For the text-containing cell, return its midpoint in (x, y) coordinate format. 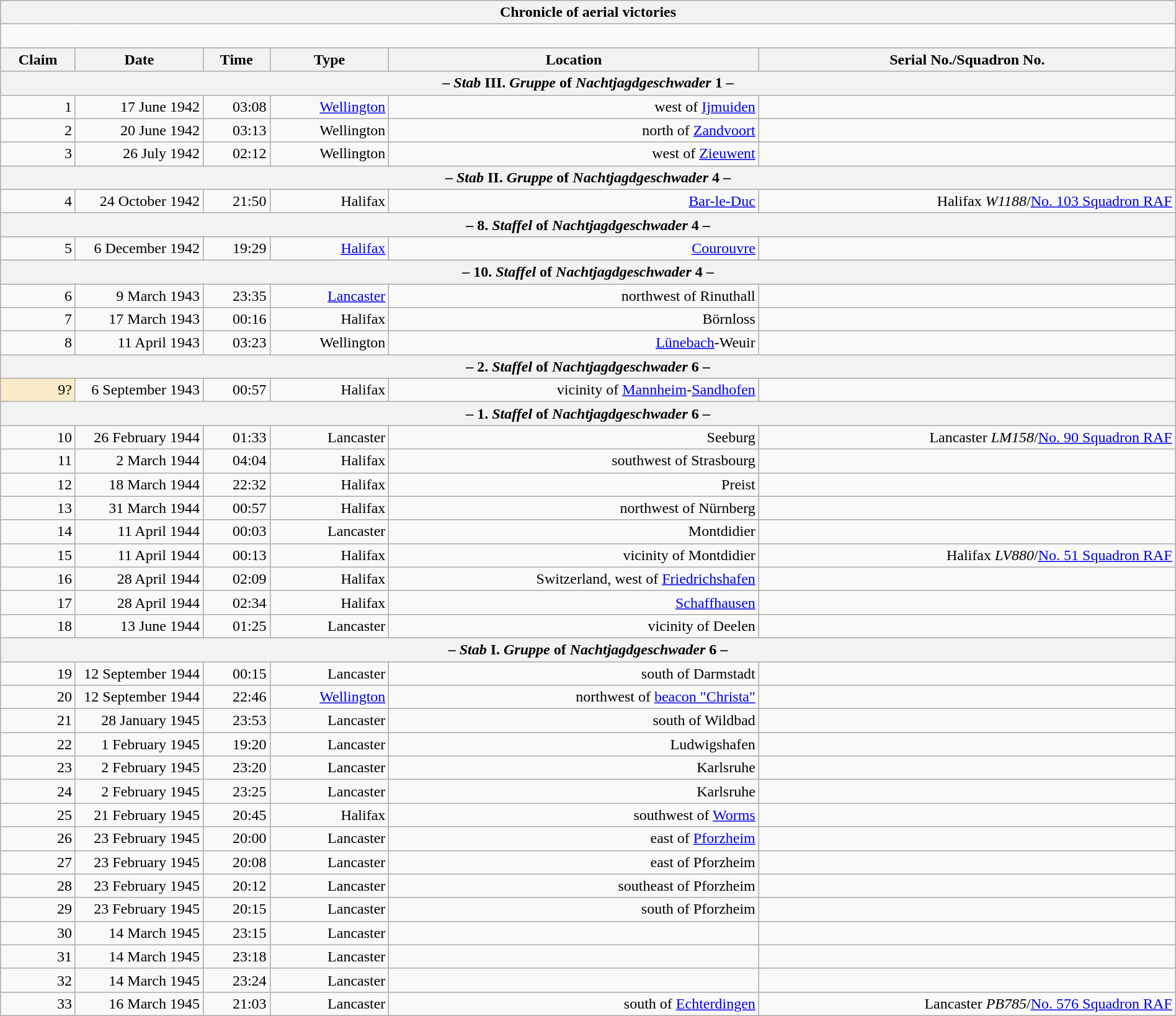
vicinity of Deelen (574, 626)
03:08 (237, 107)
– 2. Staffel of Nachtjagdgeschwader 6 – (588, 367)
26 July 1942 (139, 154)
22:32 (237, 484)
02:09 (237, 579)
northwest of Nürnberg (574, 508)
00:15 (237, 673)
19 (38, 673)
32 (38, 980)
31 March 1944 (139, 508)
Bar-le-Duc (574, 201)
Lancaster LM158/No. 90 Squadron RAF (967, 437)
25 (38, 815)
17 March 1943 (139, 319)
south of Wildbad (574, 721)
2 (38, 130)
– 8. Staffel of Nachtjagdgeschwader 4 – (588, 225)
20:15 (237, 909)
13 June 1944 (139, 626)
3 (38, 154)
14 (38, 532)
16 March 1945 (139, 1004)
south of Echterdingen (574, 1004)
30 (38, 933)
20:08 (237, 862)
18 March 1944 (139, 484)
23:18 (237, 956)
Schaffhausen (574, 602)
– 1. Staffel of Nachtjagdgeschwader 6 – (588, 414)
22 (38, 744)
31 (38, 956)
20 (38, 697)
6 September 1943 (139, 390)
20 June 1942 (139, 130)
Montdidier (574, 532)
north of Zandvoort (574, 130)
9? (38, 390)
Date (139, 60)
Switzerland, west of Friedrichshafen (574, 579)
9 March 1943 (139, 296)
Halifax W1188/No. 103 Squadron RAF (967, 201)
5 (38, 248)
– 10. Staffel of Nachtjagdgeschwader 4 – (588, 272)
04:04 (237, 461)
20:12 (237, 886)
– Stab I. Gruppe of Nachtjagdgeschwader 6 – (588, 649)
18 (38, 626)
33 (38, 1004)
21 (38, 721)
15 (38, 555)
11 (38, 461)
southeast of Pforzheim (574, 886)
Time (237, 60)
4 (38, 201)
00:13 (237, 555)
29 (38, 909)
southwest of Worms (574, 815)
west of Zieuwent (574, 154)
Location (574, 60)
23:15 (237, 933)
6 (38, 296)
21:03 (237, 1004)
26 (38, 839)
vicinity of Montdidier (574, 555)
south of Darmstadt (574, 673)
1 February 1945 (139, 744)
12 (38, 484)
28 (38, 886)
– Stab II. Gruppe of Nachtjagdgeschwader 4 – (588, 177)
Halifax LV880/No. 51 Squadron RAF (967, 555)
21 February 1945 (139, 815)
03:13 (237, 130)
23:35 (237, 296)
23:53 (237, 721)
22:46 (237, 697)
– Stab III. Gruppe of Nachtjagdgeschwader 1 – (588, 83)
00:16 (237, 319)
southwest of Strasbourg (574, 461)
Lancaster PB785/No. 576 Squadron RAF (967, 1004)
northwest of Rinuthall (574, 296)
Serial No./Squadron No. (967, 60)
00:03 (237, 532)
8 (38, 343)
13 (38, 508)
24 October 1942 (139, 201)
west of Ijmuiden (574, 107)
Claim (38, 60)
Börnloss (574, 319)
Preist (574, 484)
24 (38, 791)
Type (329, 60)
17 June 1942 (139, 107)
01:33 (237, 437)
Seeburg (574, 437)
21:50 (237, 201)
02:34 (237, 602)
11 April 1943 (139, 343)
23:20 (237, 768)
23:25 (237, 791)
03:23 (237, 343)
16 (38, 579)
28 January 1945 (139, 721)
northwest of beacon "Christa" (574, 697)
vicinity of Mannheim-Sandhofen (574, 390)
20:45 (237, 815)
01:25 (237, 626)
south of Pforzheim (574, 909)
19:20 (237, 744)
26 February 1944 (139, 437)
23:24 (237, 980)
19:29 (237, 248)
23 (38, 768)
1 (38, 107)
Courouvre (574, 248)
10 (38, 437)
27 (38, 862)
6 December 1942 (139, 248)
7 (38, 319)
20:00 (237, 839)
2 March 1944 (139, 461)
Lünebach-Weuir (574, 343)
02:12 (237, 154)
17 (38, 602)
Chronicle of aerial victories (588, 12)
Ludwigshafen (574, 744)
